Return the [X, Y] coordinate for the center point of the cell that contains the specified text.  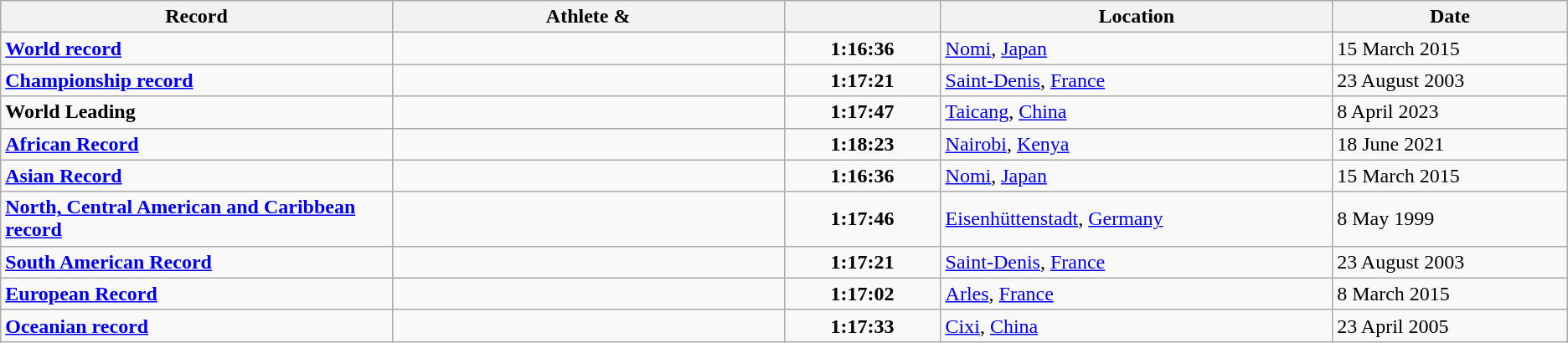
Oceanian record [197, 325]
World record [197, 49]
Location [1137, 17]
Asian Record [197, 176]
Athlete & [588, 17]
1:17:47 [863, 112]
Record [197, 17]
South American Record [197, 262]
1:17:33 [863, 325]
8 April 2023 [1451, 112]
African Record [197, 144]
8 March 2015 [1451, 294]
World Leading [197, 112]
Nairobi, Kenya [1137, 144]
North, Central American and Caribbean record [197, 219]
1:17:02 [863, 294]
1:17:46 [863, 219]
1:18:23 [863, 144]
Arles, France [1137, 294]
8 May 1999 [1451, 219]
18 June 2021 [1451, 144]
Taicang, China [1137, 112]
European Record [197, 294]
Championship record [197, 80]
23 April 2005 [1451, 325]
Cixi, China [1137, 325]
Eisenhüttenstadt, Germany [1137, 219]
Date [1451, 17]
